Search for the cell housing the specified text and yield its [x, y] center coordinate. 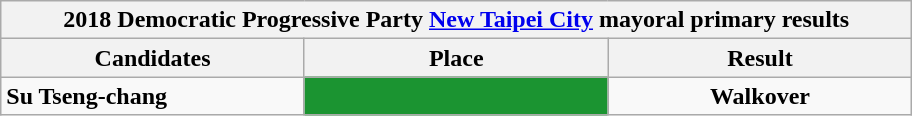
Result [760, 58]
Place [456, 58]
Candidates [153, 58]
Walkover [760, 96]
2018 Democratic Progressive Party New Taipei City mayoral primary results [456, 20]
Su Tseng-chang [153, 96]
